Return [X, Y] of the center of cell containing provided text 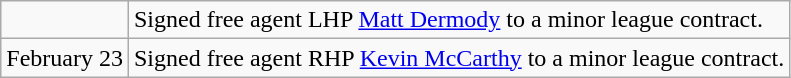
Signed free agent RHP Kevin McCarthy to a minor league contract. [458, 58]
Signed free agent LHP Matt Dermody to a minor league contract. [458, 20]
February 23 [65, 58]
